Extract the (x, y) coordinate from the center of the cell holding the provided text.  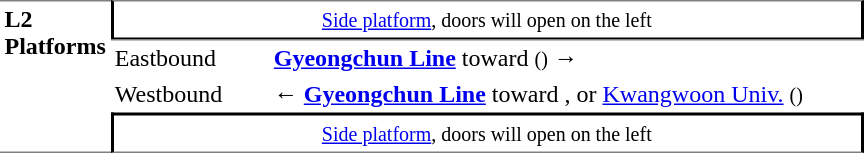
Westbound (190, 94)
← Gyeongchun Line toward , or Kwangwoon Univ. () (566, 94)
L2Platforms (55, 76)
Eastbound (190, 58)
Gyeongchun Line toward () → (566, 58)
